Scan for the cell matching the given text and deliver its [X, Y] coordinate at center. 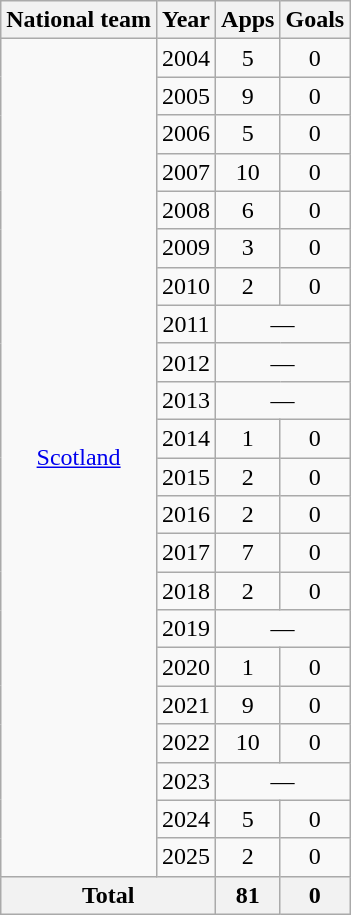
National team [79, 20]
2013 [186, 400]
2020 [186, 667]
2008 [186, 210]
81 [248, 895]
2012 [186, 362]
2024 [186, 819]
2006 [186, 134]
Apps [248, 20]
Goals [315, 20]
2025 [186, 857]
2017 [186, 553]
2023 [186, 781]
2019 [186, 629]
2022 [186, 743]
Year [186, 20]
2016 [186, 515]
2015 [186, 477]
2021 [186, 705]
2014 [186, 438]
2011 [186, 324]
7 [248, 553]
2004 [186, 58]
2010 [186, 286]
2005 [186, 96]
Scotland [79, 458]
2018 [186, 591]
Total [108, 895]
2009 [186, 248]
2007 [186, 172]
3 [248, 248]
6 [248, 210]
